Identify which cell holds the provided text, then report its [x, y] central coordinate. 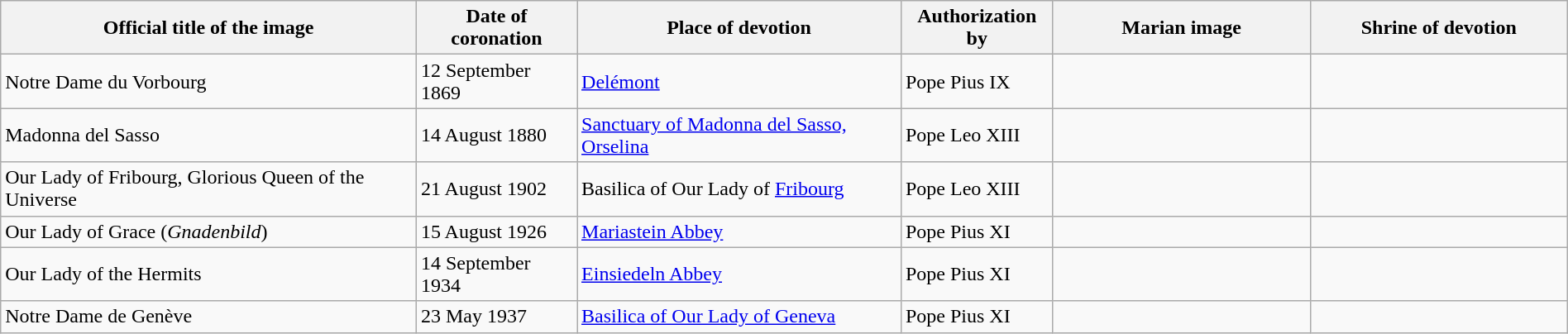
Basilica of Our Lady of Fribourg [739, 188]
Our Lady of Fribourg, Glorious Queen of the Universe [208, 188]
Notre Dame du Vorbourg [208, 81]
14 September 1934 [496, 274]
Place of devotion [739, 28]
Date of coronation [496, 28]
12 September 1869 [496, 81]
21 August 1902 [496, 188]
Notre Dame de Genève [208, 317]
Basilica of Our Lady of Geneva [739, 317]
15 August 1926 [496, 231]
Mariastein Abbey [739, 231]
Sanctuary of Madonna del Sasso, Orselina [739, 136]
Marian image [1181, 28]
Shrine of devotion [1439, 28]
23 May 1937 [496, 317]
Our Lady of Grace (Gnadenbild) [208, 231]
Einsiedeln Abbey [739, 274]
Delémont [739, 81]
Official title of the image [208, 28]
Our Lady of the Hermits [208, 274]
14 August 1880 [496, 136]
Authorization by [977, 28]
Pope Pius IX [977, 81]
Madonna del Sasso [208, 136]
